Output the [x, y] coordinate of the center of the cell containing the given text.  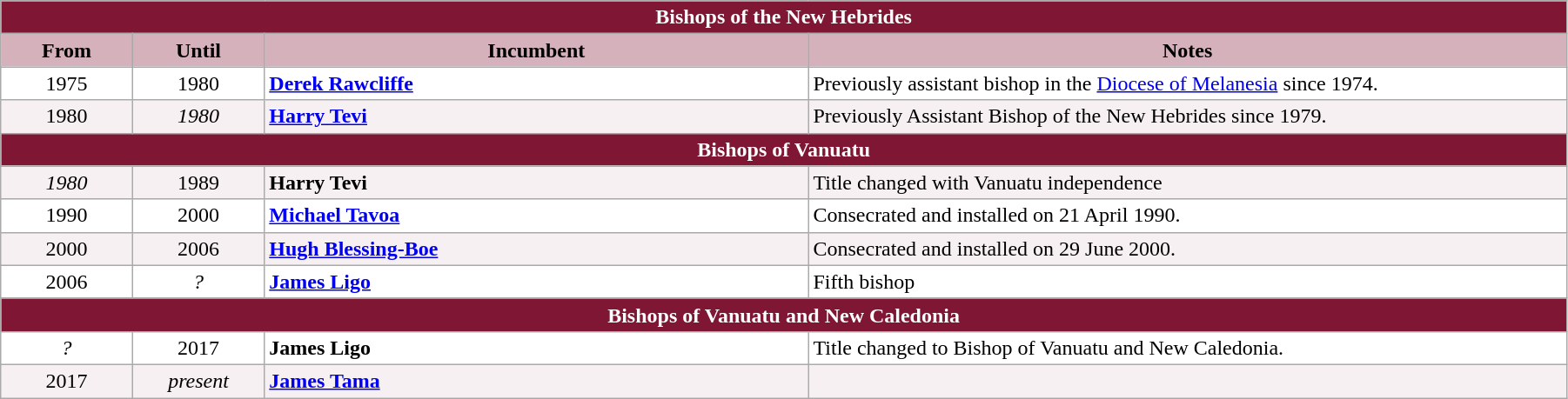
Until [198, 50]
present [198, 381]
Incumbent [536, 50]
Previously Assistant Bishop of the New Hebrides since 1979. [1188, 116]
James Tama [536, 381]
Fifth bishop [1188, 282]
Bishops of the New Hebrides [784, 17]
Derek Rawcliffe [536, 83]
1990 [67, 216]
Bishops of Vanuatu [784, 150]
Title changed to Bishop of Vanuatu and New Caledonia. [1188, 348]
1989 [198, 183]
Consecrated and installed on 29 June 2000. [1188, 249]
Michael Tavoa [536, 216]
Notes [1188, 50]
From [67, 50]
Title changed with Vanuatu independence [1188, 183]
Previously assistant bishop in the Diocese of Melanesia since 1974. [1188, 83]
1975 [67, 83]
Hugh Blessing-Boe [536, 249]
Consecrated and installed on 21 April 1990. [1188, 216]
Bishops of Vanuatu and New Caledonia [784, 315]
